Detect which cell encompasses the target text, then output its (x, y) center coordinate. 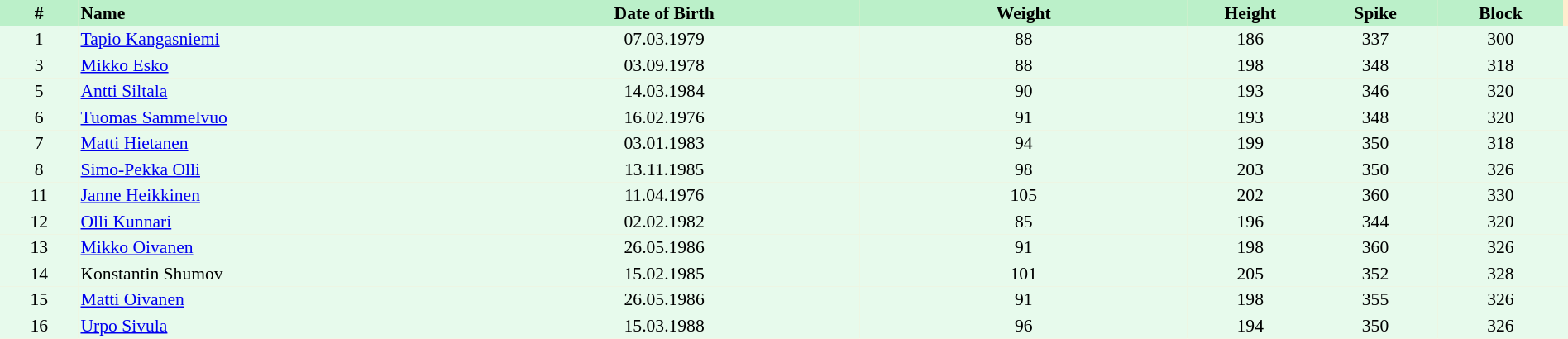
7 (39, 144)
# (39, 13)
03.01.1983 (664, 144)
Mikko Esko (273, 65)
13 (39, 248)
90 (1024, 91)
15.02.1985 (664, 274)
15.03.1988 (664, 326)
186 (1250, 40)
02.02.1982 (664, 222)
199 (1250, 144)
1 (39, 40)
85 (1024, 222)
11 (39, 195)
Date of Birth (664, 13)
Height (1250, 13)
Simo-Pekka Olli (273, 169)
8 (39, 169)
94 (1024, 144)
3 (39, 65)
196 (1250, 222)
Konstantin Shumov (273, 274)
13.11.1985 (664, 169)
6 (39, 117)
14.03.1984 (664, 91)
337 (1374, 40)
07.03.1979 (664, 40)
355 (1374, 299)
16.02.1976 (664, 117)
344 (1374, 222)
03.09.1978 (664, 65)
346 (1374, 91)
Urpo Sivula (273, 326)
Block (1500, 13)
203 (1250, 169)
96 (1024, 326)
12 (39, 222)
Antti Siltala (273, 91)
98 (1024, 169)
Tuomas Sammelvuo (273, 117)
105 (1024, 195)
328 (1500, 274)
Matti Oivanen (273, 299)
Matti Hietanen (273, 144)
5 (39, 91)
352 (1374, 274)
101 (1024, 274)
194 (1250, 326)
Janne Heikkinen (273, 195)
Mikko Oivanen (273, 248)
Tapio Kangasniemi (273, 40)
Weight (1024, 13)
14 (39, 274)
15 (39, 299)
Name (273, 13)
Spike (1374, 13)
202 (1250, 195)
16 (39, 326)
205 (1250, 274)
300 (1500, 40)
330 (1500, 195)
11.04.1976 (664, 195)
Olli Kunnari (273, 222)
